Locate the cell with the specified text and output its [X, Y] center coordinate. 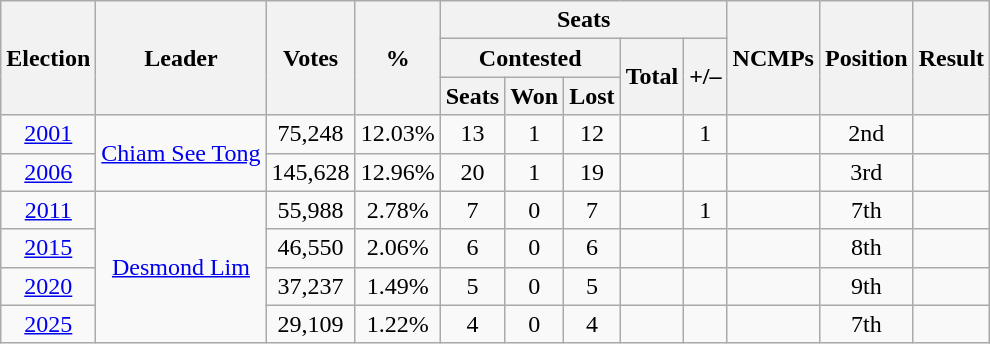
9th [866, 286]
2020 [48, 286]
2025 [48, 324]
+/– [706, 77]
145,628 [310, 172]
19 [592, 172]
75,248 [310, 134]
20 [472, 172]
Chiam See Tong [181, 153]
2.78% [398, 210]
Desmond Lim [181, 267]
% [398, 58]
Position [866, 58]
Votes [310, 58]
12 [592, 134]
12.96% [398, 172]
2015 [48, 248]
2nd [866, 134]
Total [652, 77]
1.22% [398, 324]
Result [951, 58]
NCMPs [773, 58]
Won [534, 96]
13 [472, 134]
8th [866, 248]
46,550 [310, 248]
2001 [48, 134]
Election [48, 58]
1.49% [398, 286]
Contested [530, 58]
2.06% [398, 248]
Lost [592, 96]
12.03% [398, 134]
29,109 [310, 324]
Leader [181, 58]
2006 [48, 172]
37,237 [310, 286]
55,988 [310, 210]
2011 [48, 210]
3rd [866, 172]
